Detect which cell encompasses the target text, then output its [X, Y] center coordinate. 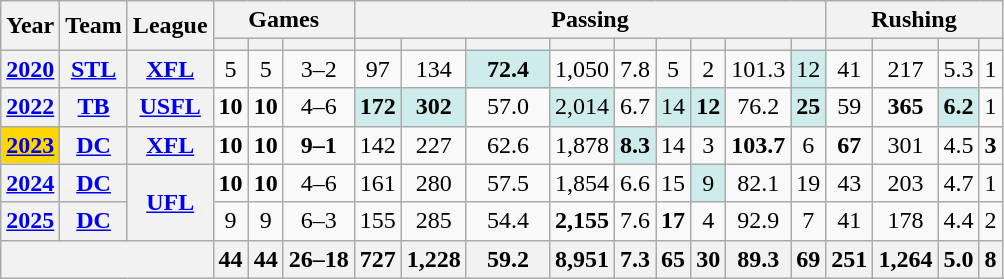
142 [378, 145]
26–18 [318, 259]
251 [850, 259]
League [170, 26]
57.5 [508, 183]
2022 [30, 107]
227 [434, 145]
9–1 [318, 145]
4.7 [958, 183]
TB [94, 107]
6.6 [636, 183]
62.6 [508, 145]
1,050 [582, 69]
3–2 [318, 69]
59 [850, 107]
Rushing [914, 20]
6 [808, 145]
4.5 [958, 145]
54.4 [508, 221]
727 [378, 259]
5.0 [958, 259]
7.3 [636, 259]
89.3 [758, 259]
7.6 [636, 221]
285 [434, 221]
92.9 [758, 221]
2,014 [582, 107]
134 [434, 69]
USFL [170, 107]
8.3 [636, 145]
15 [674, 183]
65 [674, 259]
76.2 [758, 107]
Games [284, 20]
8,951 [582, 259]
82.1 [758, 183]
4 [708, 221]
1,228 [434, 259]
301 [906, 145]
203 [906, 183]
Team [94, 26]
4.4 [958, 221]
8 [990, 259]
6.7 [636, 107]
161 [378, 183]
217 [906, 69]
43 [850, 183]
1,854 [582, 183]
2,155 [582, 221]
103.7 [758, 145]
365 [906, 107]
5.3 [958, 69]
Year [30, 26]
30 [708, 259]
59.2 [508, 259]
280 [434, 183]
Passing [590, 20]
UFL [170, 202]
7 [808, 221]
2020 [30, 69]
17 [674, 221]
155 [378, 221]
302 [434, 107]
2024 [30, 183]
1,878 [582, 145]
2023 [30, 145]
25 [808, 107]
97 [378, 69]
67 [850, 145]
6–3 [318, 221]
172 [378, 107]
STL [94, 69]
178 [906, 221]
101.3 [758, 69]
1,264 [906, 259]
57.0 [508, 107]
19 [808, 183]
2025 [30, 221]
6.2 [958, 107]
72.4 [508, 69]
7.8 [636, 69]
69 [808, 259]
